Return the (x, y) coordinate for the center point of the cell that contains the specified text.  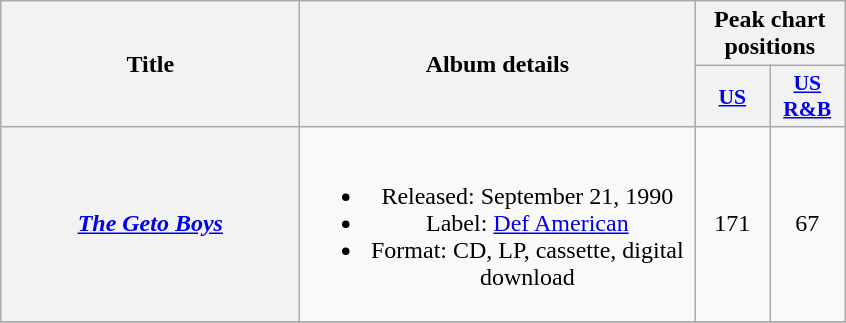
67 (808, 224)
Peak chart positions (770, 34)
The Geto Boys (150, 224)
US (732, 96)
Released: September 21, 1990Label: Def AmericanFormat: CD, LP, cassette, digital download (498, 224)
US R&B (808, 96)
Title (150, 64)
171 (732, 224)
Album details (498, 64)
